Find where the given text appears and provide that cell's center as [x, y] coordinate. 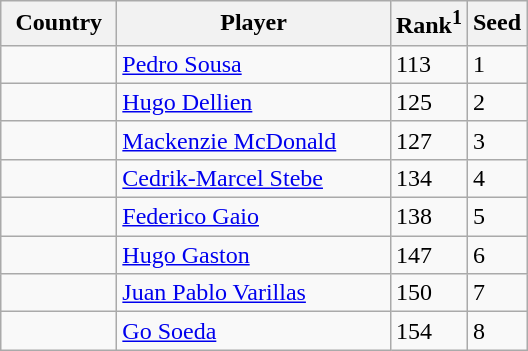
Seed [496, 24]
1 [496, 64]
2 [496, 102]
6 [496, 255]
7 [496, 293]
Go Soeda [254, 331]
5 [496, 217]
Hugo Gaston [254, 255]
8 [496, 331]
150 [428, 293]
Rank1 [428, 24]
113 [428, 64]
Federico Gaio [254, 217]
Hugo Dellien [254, 102]
Mackenzie McDonald [254, 140]
Country [59, 24]
4 [496, 178]
125 [428, 102]
127 [428, 140]
138 [428, 217]
134 [428, 178]
Cedrik-Marcel Stebe [254, 178]
154 [428, 331]
147 [428, 255]
Juan Pablo Varillas [254, 293]
3 [496, 140]
Pedro Sousa [254, 64]
Player [254, 24]
